Output the [x, y] coordinate of the center of the cell containing the given text.  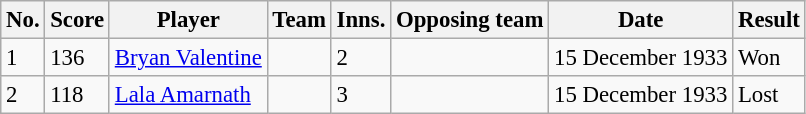
No. [23, 20]
118 [78, 95]
136 [78, 58]
Lost [770, 95]
1 [23, 58]
Result [770, 20]
Inns. [360, 20]
Opposing team [470, 20]
Team [299, 20]
Won [770, 58]
Player [188, 20]
Bryan Valentine [188, 58]
Date [641, 20]
3 [360, 95]
Lala Amarnath [188, 95]
Score [78, 20]
